Determine the [x, y] coordinate at the center of the cell enclosing the given text.  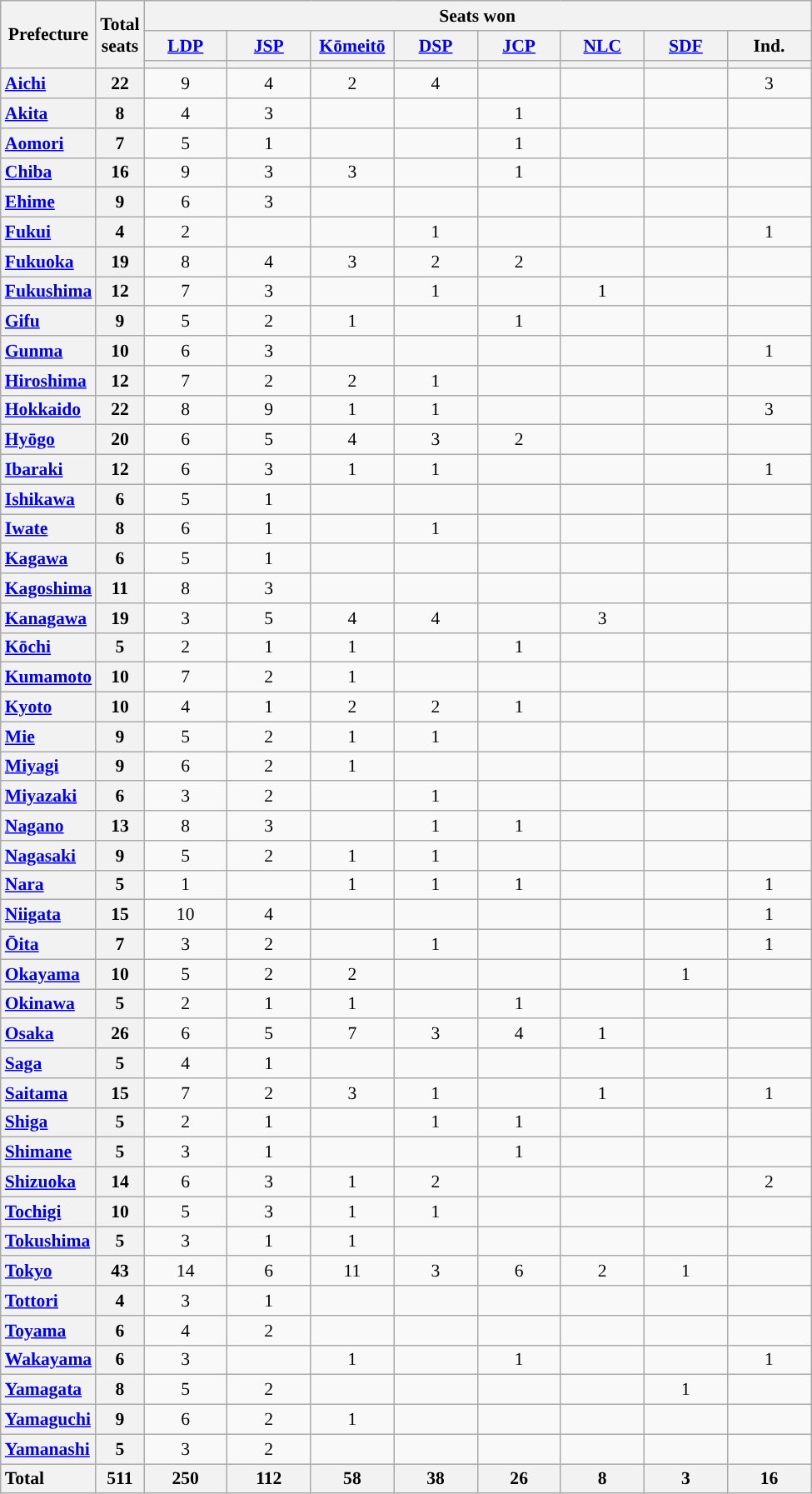
Fukui [48, 232]
Tochigi [48, 1212]
Okayama [48, 974]
Saitama [48, 1093]
SDF [685, 46]
112 [269, 1479]
13 [120, 826]
JSP [269, 46]
Wakayama [48, 1360]
38 [436, 1479]
Aichi [48, 84]
Yamaguchi [48, 1420]
Miyagi [48, 767]
Kanagawa [48, 618]
Nara [48, 885]
Ishikawa [48, 499]
Yamagata [48, 1390]
NLC [602, 46]
Prefecture [48, 35]
43 [120, 1272]
Ind. [769, 46]
Kumamoto [48, 677]
Iwate [48, 529]
Seats won [478, 16]
Chiba [48, 172]
Nagano [48, 826]
20 [120, 440]
LDP [186, 46]
Hiroshima [48, 381]
Totalseats [120, 35]
Saga [48, 1063]
58 [352, 1479]
Aomori [48, 143]
Shiga [48, 1122]
JCP [519, 46]
Mie [48, 737]
Yamanashi [48, 1449]
Hyōgo [48, 440]
Tokushima [48, 1242]
Shimane [48, 1152]
Niigata [48, 915]
Osaka [48, 1034]
Kyoto [48, 707]
Gifu [48, 322]
Fukuoka [48, 262]
Gunma [48, 351]
Kōchi [48, 647]
Kagoshima [48, 588]
250 [186, 1479]
Nagasaki [48, 856]
Shizuoka [48, 1182]
DSP [436, 46]
Kagawa [48, 559]
Hokkaido [48, 410]
Tokyo [48, 1272]
Fukushima [48, 292]
Ōita [48, 945]
Miyazaki [48, 797]
Akita [48, 113]
Tottori [48, 1301]
Kōmeitō [352, 46]
Ibaraki [48, 470]
Okinawa [48, 1004]
511 [120, 1479]
Total [48, 1479]
Toyama [48, 1331]
Ehime [48, 202]
